For the text-containing cell, return its midpoint in (x, y) coordinate format. 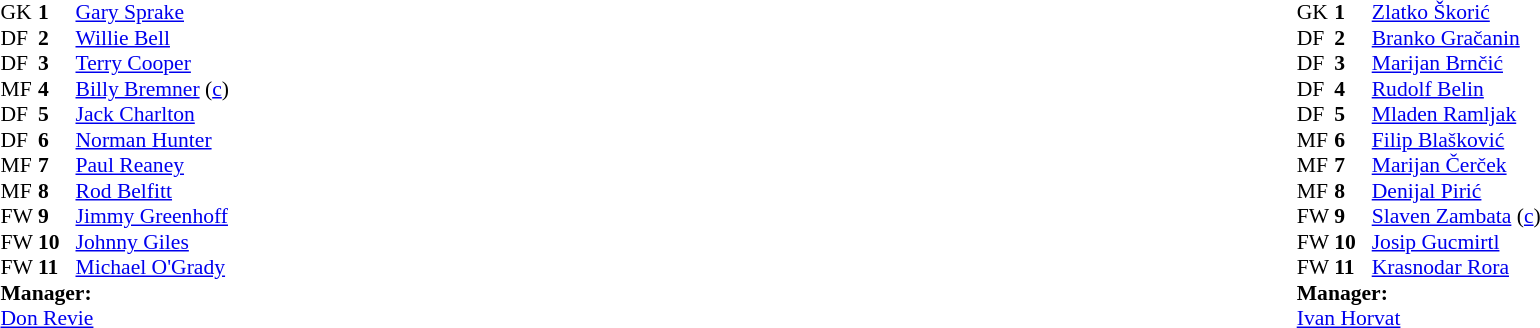
Manager: (114, 293)
Billy Bremner (c) (152, 89)
Jimmy Greenhoff (152, 217)
Gary Sprake (152, 13)
Willie Bell (152, 38)
Jack Charlton (152, 115)
Paul Reaney (152, 165)
Terry Cooper (152, 63)
Norman Hunter (152, 140)
Johnny Giles (152, 242)
Michael O'Grady (152, 267)
Rod Belfitt (152, 191)
